For the text-containing cell, return its midpoint in (x, y) coordinate format. 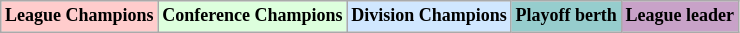
League leader (680, 16)
Division Champions (429, 16)
League Champions (80, 16)
Playoff berth (566, 16)
Conference Champions (252, 16)
